Capture the cell that displays the provided text and extract its [x, y] central coordinate. 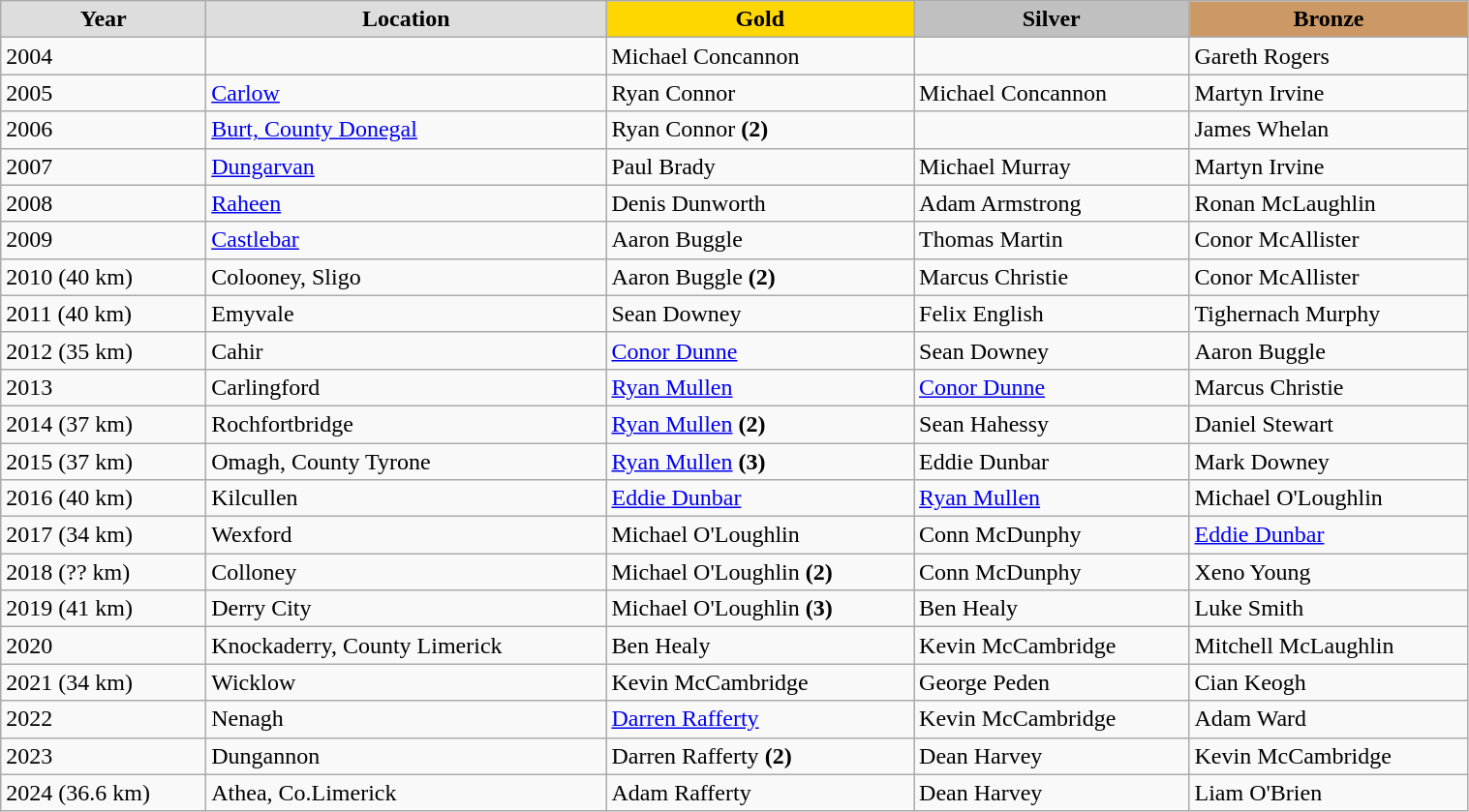
2024 (36.6 km) [104, 793]
2021 (34 km) [104, 682]
Carlow [407, 93]
2005 [104, 93]
Denis Dunworth [760, 203]
Dungannon [407, 756]
Gold [760, 19]
Burt, County Donegal [407, 130]
Michael O'Loughlin (3) [760, 609]
Gareth Rogers [1329, 56]
Darren Rafferty [760, 719]
Kilcullen [407, 498]
Raheen [407, 203]
Felix English [1052, 314]
Silver [1052, 19]
2013 [104, 387]
2004 [104, 56]
2022 [104, 719]
Carlingford [407, 387]
Knockaderry, County Limerick [407, 646]
Cian Keogh [1329, 682]
Omagh, County Tyrone [407, 462]
Ryan Mullen (3) [760, 462]
James Whelan [1329, 130]
Luke Smith [1329, 609]
Location [407, 19]
Wexford [407, 535]
Castlebar [407, 240]
Colooney, Sligo [407, 277]
Cahir [407, 350]
2019 (41 km) [104, 609]
2010 (40 km) [104, 277]
Wicklow [407, 682]
2016 (40 km) [104, 498]
Mitchell McLaughlin [1329, 646]
2006 [104, 130]
Dungarvan [407, 166]
2012 (35 km) [104, 350]
Darren Rafferty (2) [760, 756]
2014 (37 km) [104, 424]
Xeno Young [1329, 572]
Derry City [407, 609]
2007 [104, 166]
Michael O'Loughlin (2) [760, 572]
Ronan McLaughlin [1329, 203]
Emyvale [407, 314]
Liam O'Brien [1329, 793]
2023 [104, 756]
Mark Downey [1329, 462]
Ryan Mullen (2) [760, 424]
Ryan Connor [760, 93]
2008 [104, 203]
George Peden [1052, 682]
Year [104, 19]
2018 (?? km) [104, 572]
2017 (34 km) [104, 535]
Adam Rafferty [760, 793]
Ryan Connor (2) [760, 130]
2009 [104, 240]
Rochfortbridge [407, 424]
Bronze [1329, 19]
Michael Murray [1052, 166]
2011 (40 km) [104, 314]
Daniel Stewart [1329, 424]
Adam Armstrong [1052, 203]
2015 (37 km) [104, 462]
Adam Ward [1329, 719]
Nenagh [407, 719]
Sean Hahessy [1052, 424]
Aaron Buggle (2) [760, 277]
Athea, Co.Limerick [407, 793]
2020 [104, 646]
Colloney [407, 572]
Tighernach Murphy [1329, 314]
Paul Brady [760, 166]
Thomas Martin [1052, 240]
